Output the (X, Y) coordinate of the center of the cell containing the given text.  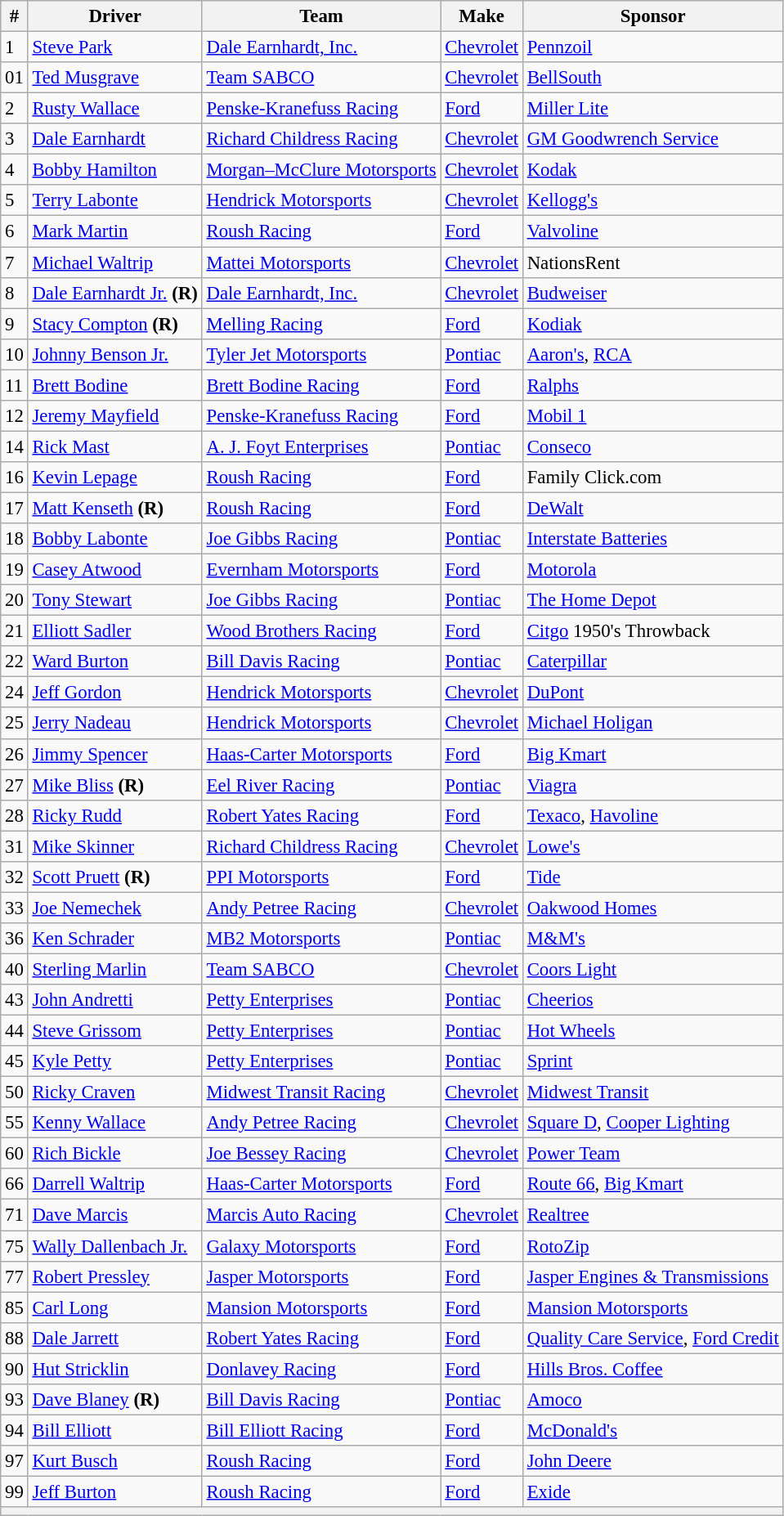
Donlavey Racing (321, 1369)
Realtree (652, 1215)
# (15, 16)
Tony Stewart (114, 600)
Jasper Engines & Transmissions (652, 1276)
85 (15, 1307)
Robert Pressley (114, 1276)
BellSouth (652, 78)
Mobil 1 (652, 416)
43 (15, 1000)
Kyle Petty (114, 1061)
Marcis Auto Racing (321, 1215)
Wood Brothers Racing (321, 631)
Ward Burton (114, 662)
Brett Bodine Racing (321, 385)
Mike Bliss (R) (114, 785)
Budweiser (652, 293)
Morgan–McClure Motorsports (321, 170)
Big Kmart (652, 754)
2 (15, 109)
16 (15, 478)
DeWalt (652, 508)
97 (15, 1461)
John Deere (652, 1461)
Jeremy Mayfield (114, 416)
66 (15, 1185)
8 (15, 293)
Dale Earnhardt Jr. (R) (114, 293)
The Home Depot (652, 600)
Carl Long (114, 1307)
Driver (114, 16)
19 (15, 570)
10 (15, 354)
Quality Care Service, Ford Credit (652, 1338)
Ricky Craven (114, 1092)
24 (15, 693)
40 (15, 969)
71 (15, 1215)
M&M's (652, 939)
Rick Mast (114, 446)
Mattei Motorsports (321, 262)
17 (15, 508)
Ralphs (652, 385)
Kenny Wallace (114, 1123)
Joe Nemechek (114, 908)
3 (15, 139)
Scott Pruett (R) (114, 877)
7 (15, 262)
01 (15, 78)
Texaco, Havoline (652, 815)
Jeff Gordon (114, 693)
Johnny Benson Jr. (114, 354)
99 (15, 1491)
14 (15, 446)
32 (15, 877)
Bobby Hamilton (114, 170)
Midwest Transit (652, 1092)
GM Goodwrench Service (652, 139)
94 (15, 1430)
Dale Jarrett (114, 1338)
20 (15, 600)
Ted Musgrave (114, 78)
Mike Skinner (114, 846)
McDonald's (652, 1430)
Kodak (652, 170)
Power Team (652, 1154)
RotoZip (652, 1246)
Bill Elliott Racing (321, 1430)
DuPont (652, 693)
60 (15, 1154)
Joe Bessey Racing (321, 1154)
PPI Motorsports (321, 877)
Coors Light (652, 969)
31 (15, 846)
Darrell Waltrip (114, 1185)
90 (15, 1369)
Ken Schrader (114, 939)
11 (15, 385)
Tide (652, 877)
Kodiak (652, 324)
5 (15, 200)
Hot Wheels (652, 1031)
Make (482, 16)
Hut Stricklin (114, 1369)
John Andretti (114, 1000)
36 (15, 939)
Rich Bickle (114, 1154)
Oakwood Homes (652, 908)
Galaxy Motorsports (321, 1246)
9 (15, 324)
Miller Lite (652, 109)
Tyler Jet Motorsports (321, 354)
Evernham Motorsports (321, 570)
Aaron's, RCA (652, 354)
Square D, Cooper Lighting (652, 1123)
26 (15, 754)
Steve Grissom (114, 1031)
4 (15, 170)
Route 66, Big Kmart (652, 1185)
Sprint (652, 1061)
55 (15, 1123)
27 (15, 785)
28 (15, 815)
Kevin Lepage (114, 478)
NationsRent (652, 262)
Kellogg's (652, 200)
Viagra (652, 785)
Cheerios (652, 1000)
25 (15, 724)
45 (15, 1061)
Melling Racing (321, 324)
Michael Waltrip (114, 262)
Mark Martin (114, 231)
Amoco (652, 1400)
Motorola (652, 570)
Matt Kenseth (R) (114, 508)
Bill Elliott (114, 1430)
Elliott Sadler (114, 631)
33 (15, 908)
A. J. Foyt Enterprises (321, 446)
Kurt Busch (114, 1461)
Dale Earnhardt (114, 139)
Jerry Nadeau (114, 724)
Steve Park (114, 47)
Eel River Racing (321, 785)
Jimmy Spencer (114, 754)
Brett Bodine (114, 385)
Dave Marcis (114, 1215)
22 (15, 662)
Conseco (652, 446)
Casey Atwood (114, 570)
Ricky Rudd (114, 815)
1 (15, 47)
Family Click.com (652, 478)
18 (15, 539)
Stacy Compton (R) (114, 324)
12 (15, 416)
Citgo 1950's Throwback (652, 631)
Michael Holigan (652, 724)
Team (321, 16)
Hills Bros. Coffee (652, 1369)
Jeff Burton (114, 1491)
44 (15, 1031)
Lowe's (652, 846)
MB2 Motorsports (321, 939)
Dave Blaney (R) (114, 1400)
Rusty Wallace (114, 109)
Exide (652, 1491)
88 (15, 1338)
Pennzoil (652, 47)
77 (15, 1276)
Interstate Batteries (652, 539)
Terry Labonte (114, 200)
75 (15, 1246)
Valvoline (652, 231)
Jasper Motorsports (321, 1276)
93 (15, 1400)
Sponsor (652, 16)
21 (15, 631)
Caterpillar (652, 662)
Sterling Marlin (114, 969)
Bobby Labonte (114, 539)
Midwest Transit Racing (321, 1092)
50 (15, 1092)
Wally Dallenbach Jr. (114, 1246)
6 (15, 231)
